Extract the (x, y) coordinate from the center of the cell holding the provided text.  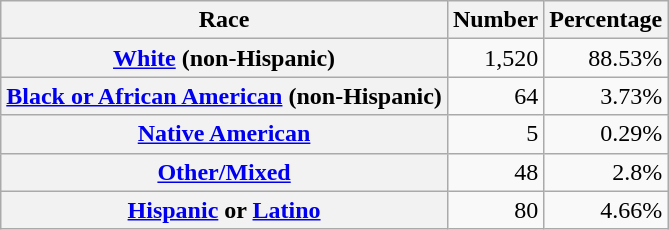
2.8% (606, 172)
Race (224, 20)
Number (495, 20)
Percentage (606, 20)
Native American (224, 134)
64 (495, 96)
1,520 (495, 58)
Other/Mixed (224, 172)
4.66% (606, 210)
80 (495, 210)
0.29% (606, 134)
88.53% (606, 58)
White (non-Hispanic) (224, 58)
Black or African American (non-Hispanic) (224, 96)
48 (495, 172)
5 (495, 134)
Hispanic or Latino (224, 210)
3.73% (606, 96)
